Identify which cell holds the provided text, then report its [X, Y] central coordinate. 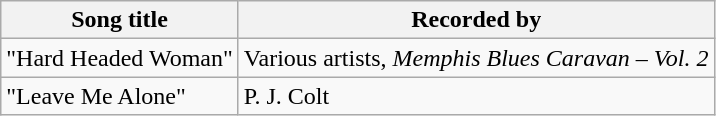
"Leave Me Alone" [120, 96]
Various artists, Memphis Blues Caravan – Vol. 2 [476, 58]
Song title [120, 20]
P. J. Colt [476, 96]
"Hard Headed Woman" [120, 58]
Recorded by [476, 20]
